From the cell containing the given text, extract its center point as [X, Y] coordinate. 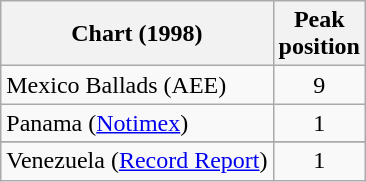
Venezuela (Record Report) [137, 161]
Mexico Ballads (AEE) [137, 85]
9 [319, 85]
Peakposition [319, 34]
Panama (Notimex) [137, 123]
Chart (1998) [137, 34]
